Identify which cell holds the provided text, then report its [x, y] central coordinate. 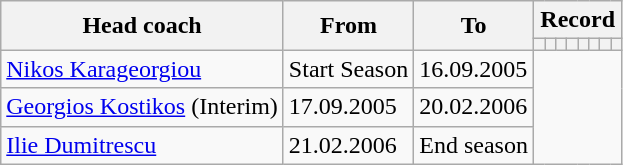
21.02.2006 [348, 145]
Georgios Kostikos (Interim) [142, 107]
16.09.2005 [474, 69]
From [348, 26]
End season [474, 145]
Record [577, 20]
Ilie Dumitrescu [142, 145]
Head coach [142, 26]
Nikos Karageorgiou [142, 69]
Start Season [348, 69]
To [474, 26]
20.02.2006 [474, 107]
17.09.2005 [348, 107]
